For the text-containing cell, return its midpoint in (x, y) coordinate format. 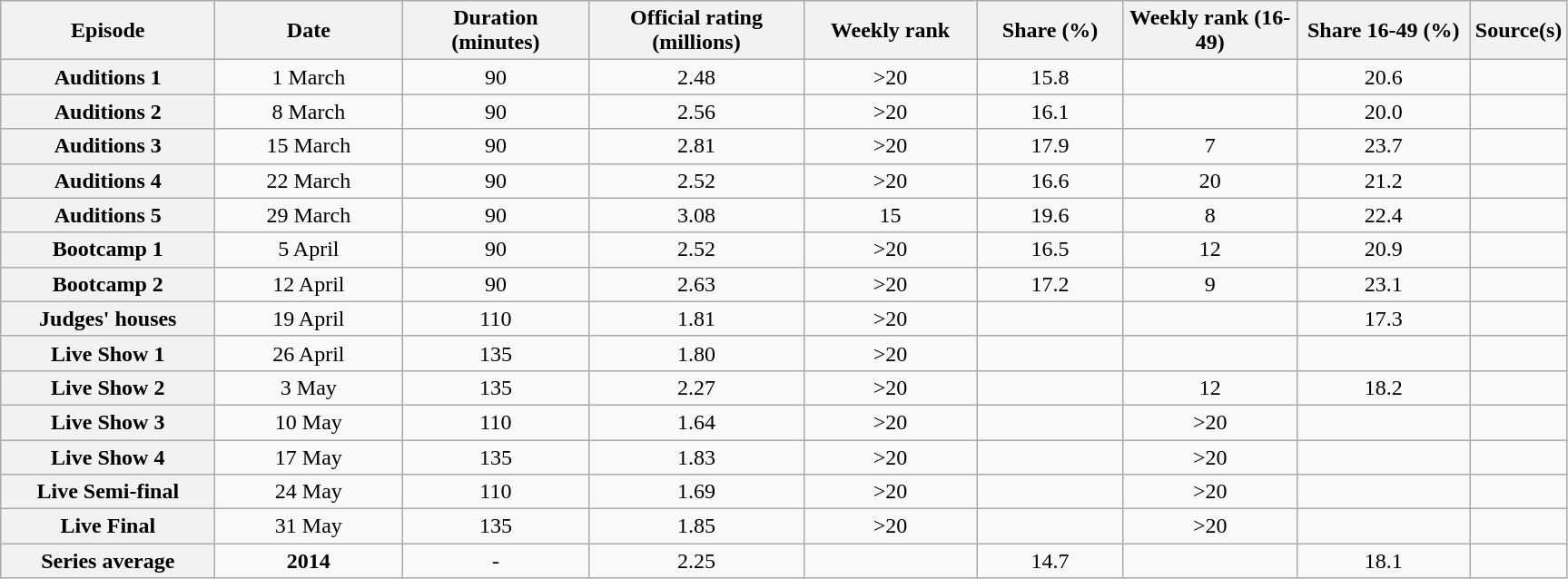
1 March (309, 77)
Auditions 4 (108, 181)
15 (890, 215)
16.5 (1050, 250)
Auditions 1 (108, 77)
12 April (309, 284)
2.81 (696, 146)
Live Show 3 (108, 422)
Share (%) (1050, 31)
22 March (309, 181)
Official rating(millions) (696, 31)
Bootcamp 1 (108, 250)
14.7 (1050, 561)
Live Show 2 (108, 388)
8 (1209, 215)
15 March (309, 146)
16.1 (1050, 112)
19.6 (1050, 215)
18.1 (1384, 561)
2.27 (696, 388)
26 April (309, 353)
9 (1209, 284)
3.08 (696, 215)
Source(s) (1518, 31)
Weekly rank (16-49) (1209, 31)
Bootcamp 2 (108, 284)
20.6 (1384, 77)
Live Show 4 (108, 456)
Weekly rank (890, 31)
1.83 (696, 456)
Live Final (108, 526)
2.25 (696, 561)
Live Semi-final (108, 492)
19 April (309, 319)
16.6 (1050, 181)
Auditions 5 (108, 215)
8 March (309, 112)
Episode (108, 31)
15.8 (1050, 77)
- (496, 561)
Judges' houses (108, 319)
20 (1209, 181)
1.85 (696, 526)
24 May (309, 492)
Series average (108, 561)
Auditions 3 (108, 146)
20.9 (1384, 250)
20.0 (1384, 112)
1.81 (696, 319)
1.69 (696, 492)
5 April (309, 250)
22.4 (1384, 215)
Date (309, 31)
29 March (309, 215)
Auditions 2 (108, 112)
Live Show 1 (108, 353)
23.7 (1384, 146)
17.9 (1050, 146)
17.2 (1050, 284)
23.1 (1384, 284)
1.64 (696, 422)
31 May (309, 526)
17 May (309, 456)
18.2 (1384, 388)
2.48 (696, 77)
3 May (309, 388)
2014 (309, 561)
10 May (309, 422)
21.2 (1384, 181)
7 (1209, 146)
Duration (minutes) (496, 31)
2.63 (696, 284)
1.80 (696, 353)
17.3 (1384, 319)
Share 16-49 (%) (1384, 31)
2.56 (696, 112)
